Capture the cell that displays the provided text and extract its [X, Y] central coordinate. 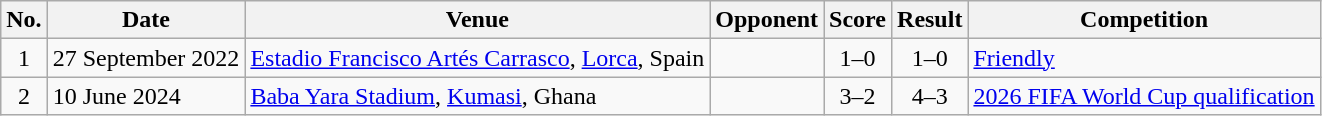
10 June 2024 [146, 96]
27 September 2022 [146, 58]
1 [24, 58]
2026 FIFA World Cup qualification [1144, 96]
4–3 [930, 96]
Result [930, 20]
Baba Yara Stadium, Kumasi, Ghana [478, 96]
Date [146, 20]
Score [858, 20]
Friendly [1144, 58]
No. [24, 20]
Estadio Francisco Artés Carrasco, Lorca, Spain [478, 58]
Venue [478, 20]
Opponent [767, 20]
2 [24, 96]
Competition [1144, 20]
3–2 [858, 96]
